From the cell containing the given text, extract its center point as (x, y) coordinate. 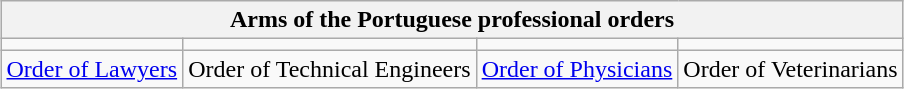
Order of Lawyers (92, 69)
Arms of the Portuguese professional orders (452, 20)
Order of Technical Engineers (330, 69)
Order of Physicians (577, 69)
Order of Veterinarians (790, 69)
